Identify which cell holds the provided text, then report its (x, y) central coordinate. 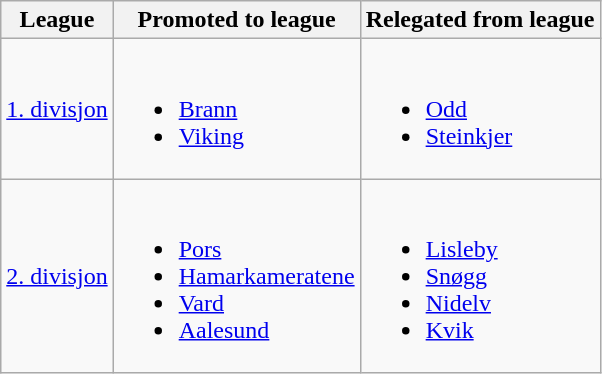
OddSteinkjer (480, 109)
PorsHamarkamerateneVardAalesund (236, 276)
LislebySnøggNidelvKvik (480, 276)
2. divisjon (57, 276)
BrannViking (236, 109)
Relegated from league (480, 20)
Promoted to league (236, 20)
League (57, 20)
1. divisjon (57, 109)
